Search for the cell housing the specified text and yield its (x, y) center coordinate. 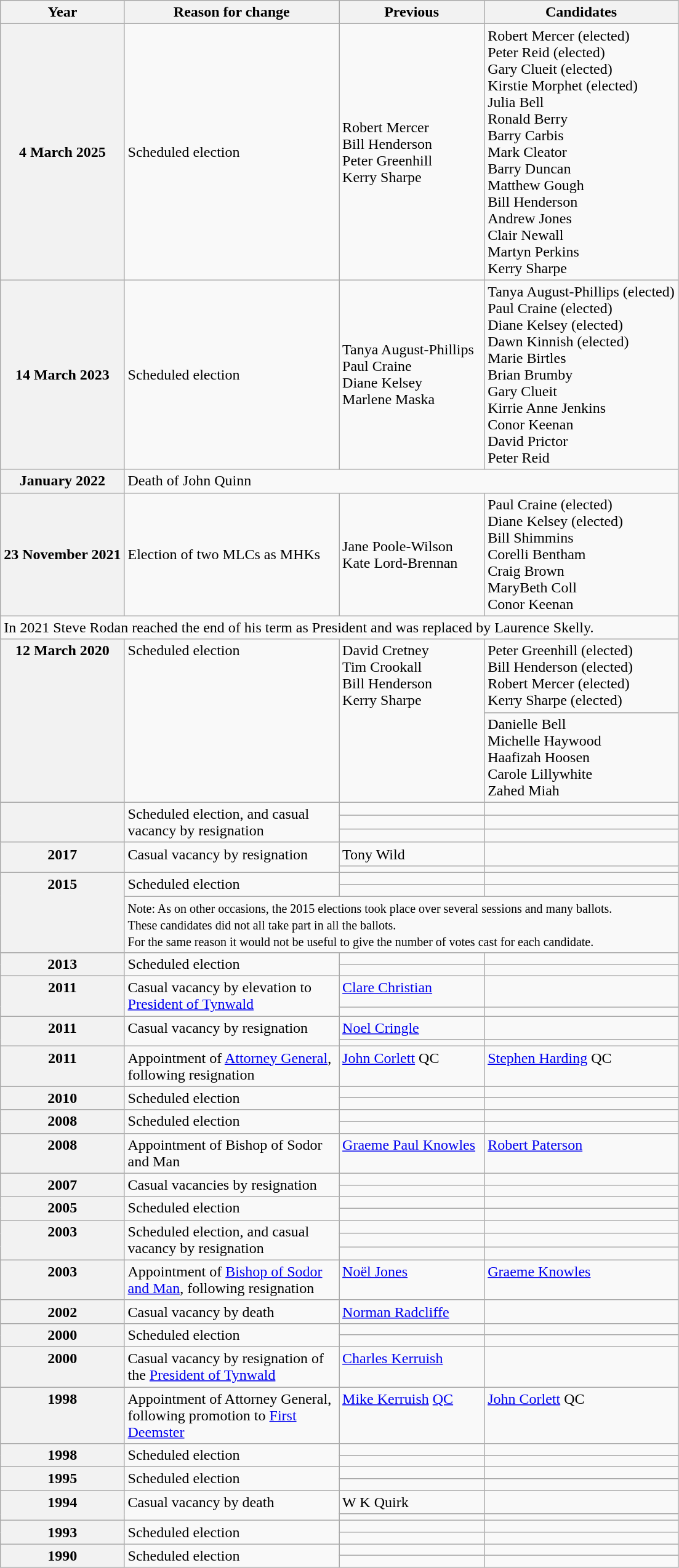
In 2021 Steve Rodan reached the end of his term as President and was replaced by Laurence Skelly. (340, 627)
Graeme Paul Knowles (412, 1153)
1994 (63, 1506)
Paul Craine (elected)Diane Kelsey (elected)Bill ShimminsCorelli BenthamCraig BrownMaryBeth CollConor Keenan (581, 554)
Appointment of Bishop of Sodor and Man (231, 1153)
Peter Greenhill (elected)Bill Henderson (elected)Robert Mercer (elected)Kerry Sharpe (elected) (581, 675)
Clare Christian (412, 992)
Candidates (581, 12)
Mike Kerruish QC (412, 1415)
Robert Paterson (581, 1153)
14 March 2023 (63, 375)
Jane Poole-WilsonKate Lord-Brennan (412, 554)
Appointment of Attorney General, following resignation (231, 1067)
W K Quirk (412, 1502)
January 2022 (63, 481)
2010 (63, 1098)
Year (63, 12)
23 November 2021 (63, 554)
Previous (412, 12)
Graeme Knowles (581, 1279)
Appointment of Bishop of Sodor and Man, following resignation (231, 1279)
Robert MercerBill HendersonPeter GreenhillKerry Sharpe (412, 152)
Casual vacancy by elevation to President of Tynwald (231, 997)
Noël Jones (412, 1279)
2013 (63, 965)
4 March 2025 (63, 152)
Stephen Harding QC (581, 1067)
Tony Wild (412, 854)
1990 (63, 1556)
2002 (63, 1311)
Norman Radcliffe (412, 1311)
Casual vacancies by resignation (231, 1185)
Charles Kerruish (412, 1367)
2005 (63, 1208)
Danielle BellMichelle HaywoodHaafizah HoosenCarole LillywhiteZahed Miah (581, 757)
1993 (63, 1532)
David CretneyTim CrookallBill HendersonKerry Sharpe (412, 721)
12 March 2020 (63, 721)
2015 (63, 912)
Noel Cringle (412, 1028)
Tanya August-PhillipsPaul CraineDiane KelseyMarlene Maska (412, 375)
2007 (63, 1185)
Appointment of Attorney General, following promotion to First Deemster (231, 1415)
Election of two MLCs as MHKs (231, 554)
2017 (63, 858)
Reason for change (231, 12)
1995 (63, 1479)
Death of John Quinn (401, 481)
Casual vacancy by resignation of the President of Tynwald (231, 1367)
